For the text-containing cell, return its midpoint in [x, y] coordinate format. 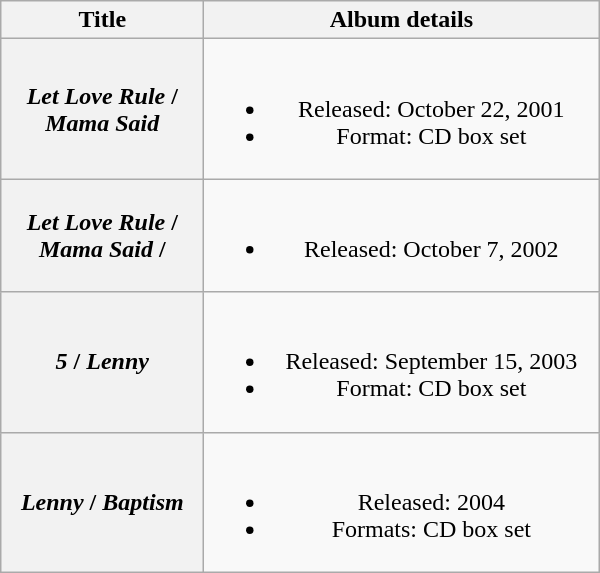
Album details [402, 20]
Released: October 22, 2001Format: CD box set [402, 109]
Released: September 15, 2003Format: CD box set [402, 362]
5 / Lenny [102, 362]
Title [102, 20]
Lenny / Baptism [102, 502]
Let Love Rule / Mama Said / [102, 236]
Released: October 7, 2002 [402, 236]
Let Love Rule / Mama Said [102, 109]
Released: 2004Formats: CD box set [402, 502]
